Capture the cell that displays the provided text and extract its (X, Y) central coordinate. 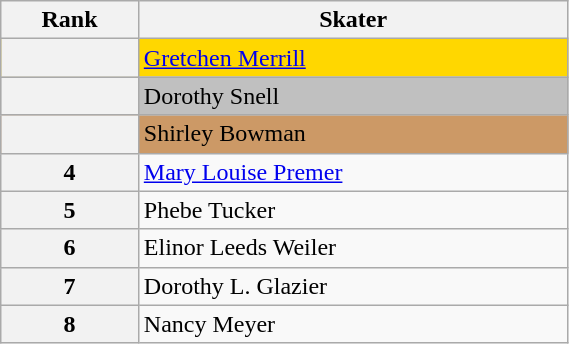
6 (70, 248)
7 (70, 286)
Gretchen Merrill (353, 58)
5 (70, 210)
Rank (70, 20)
Dorothy L. Glazier (353, 286)
Elinor Leeds Weiler (353, 248)
Phebe Tucker (353, 210)
Skater (353, 20)
Dorothy Snell (353, 96)
4 (70, 172)
8 (70, 324)
Shirley Bowman (353, 134)
Nancy Meyer (353, 324)
Mary Louise Premer (353, 172)
